Find where the given text appears and provide that cell's center as [X, Y] coordinate. 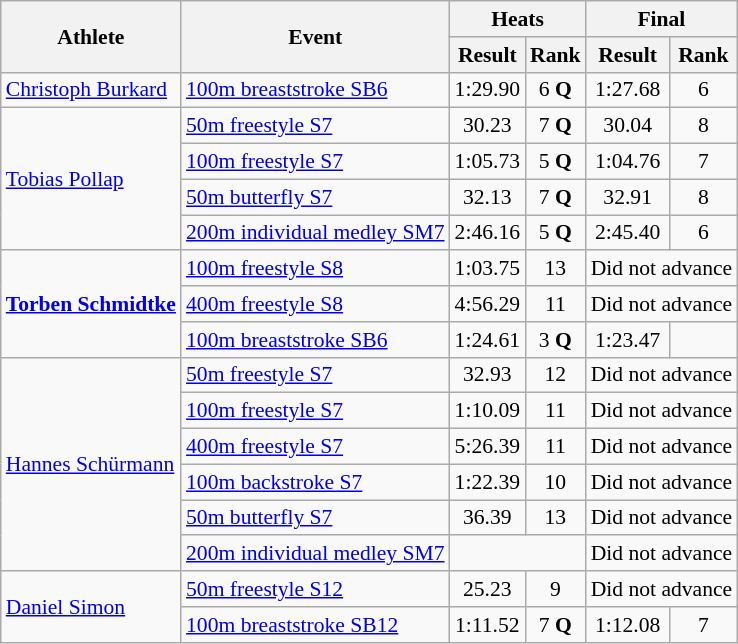
Daniel Simon [91, 606]
9 [556, 589]
Heats [518, 19]
30.04 [628, 126]
Tobias Pollap [91, 179]
1:22.39 [488, 482]
1:23.47 [628, 340]
10 [556, 482]
1:03.75 [488, 269]
Event [316, 36]
32.13 [488, 197]
36.39 [488, 518]
1:29.90 [488, 90]
2:46.16 [488, 233]
2:45.40 [628, 233]
400m freestyle S8 [316, 304]
Final [662, 19]
100m backstroke S7 [316, 482]
6 Q [556, 90]
32.93 [488, 375]
1:11.52 [488, 625]
25.23 [488, 589]
3 Q [556, 340]
Torben Schmidtke [91, 304]
1:10.09 [488, 411]
50m freestyle S12 [316, 589]
1:04.76 [628, 162]
32.91 [628, 197]
5:26.39 [488, 447]
100m freestyle S8 [316, 269]
100m breaststroke SB12 [316, 625]
Christoph Burkard [91, 90]
400m freestyle S7 [316, 447]
12 [556, 375]
1:12.08 [628, 625]
Hannes Schürmann [91, 464]
1:27.68 [628, 90]
1:24.61 [488, 340]
Athlete [91, 36]
30.23 [488, 126]
4:56.29 [488, 304]
1:05.73 [488, 162]
